Return (X, Y) of the center of cell containing provided text 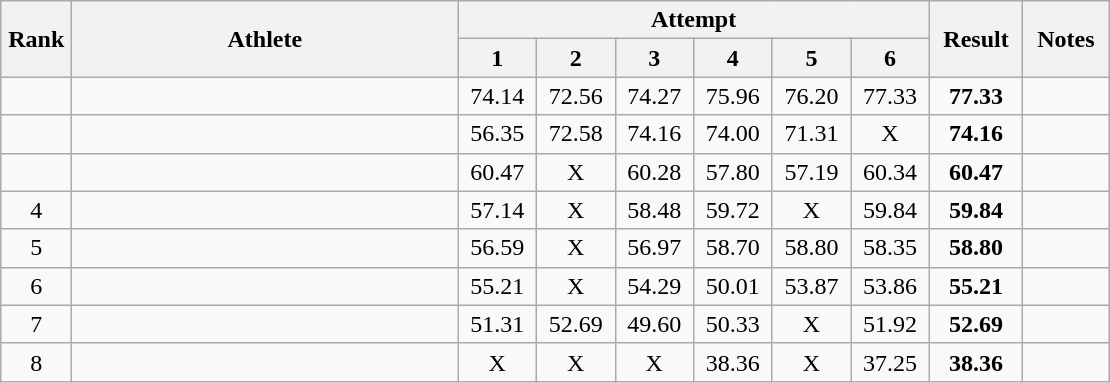
Rank (36, 39)
75.96 (734, 96)
Athlete (265, 39)
56.59 (498, 248)
Notes (1066, 39)
2 (576, 58)
59.72 (734, 210)
72.58 (576, 134)
56.35 (498, 134)
51.31 (498, 324)
49.60 (654, 324)
37.25 (890, 362)
Result (976, 39)
8 (36, 362)
7 (36, 324)
60.28 (654, 172)
74.14 (498, 96)
53.87 (812, 286)
74.27 (654, 96)
58.70 (734, 248)
50.01 (734, 286)
72.56 (576, 96)
57.80 (734, 172)
3 (654, 58)
Attempt (694, 20)
76.20 (812, 96)
56.97 (654, 248)
71.31 (812, 134)
1 (498, 58)
58.48 (654, 210)
60.34 (890, 172)
54.29 (654, 286)
57.14 (498, 210)
74.00 (734, 134)
58.35 (890, 248)
57.19 (812, 172)
51.92 (890, 324)
53.86 (890, 286)
50.33 (734, 324)
